Detect which cell encompasses the target text, then output its (X, Y) center coordinate. 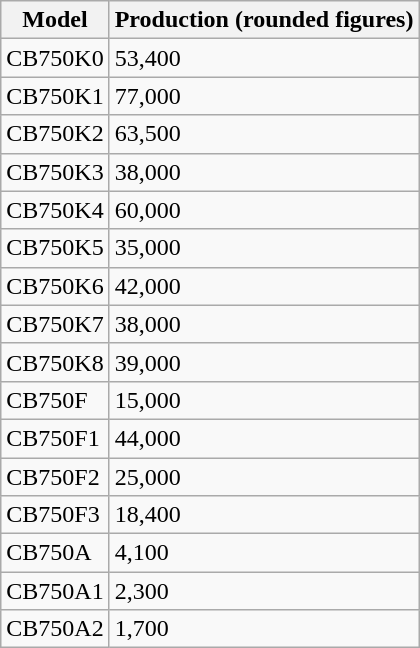
60,000 (264, 210)
CB750K7 (55, 324)
18,400 (264, 515)
42,000 (264, 286)
15,000 (264, 400)
25,000 (264, 477)
CB750K0 (55, 58)
CB750K4 (55, 210)
CB750A (55, 553)
CB750F2 (55, 477)
CB750K5 (55, 248)
35,000 (264, 248)
CB750F (55, 400)
CB750A2 (55, 629)
CB750K8 (55, 362)
CB750K2 (55, 134)
CB750K6 (55, 286)
CB750F1 (55, 438)
CB750K3 (55, 172)
CB750A1 (55, 591)
77,000 (264, 96)
CB750F3 (55, 515)
39,000 (264, 362)
CB750K1 (55, 96)
63,500 (264, 134)
2,300 (264, 591)
Production (rounded figures) (264, 20)
53,400 (264, 58)
44,000 (264, 438)
Model (55, 20)
4,100 (264, 553)
1,700 (264, 629)
